Scan for the cell matching the given text and deliver its [x, y] coordinate at center. 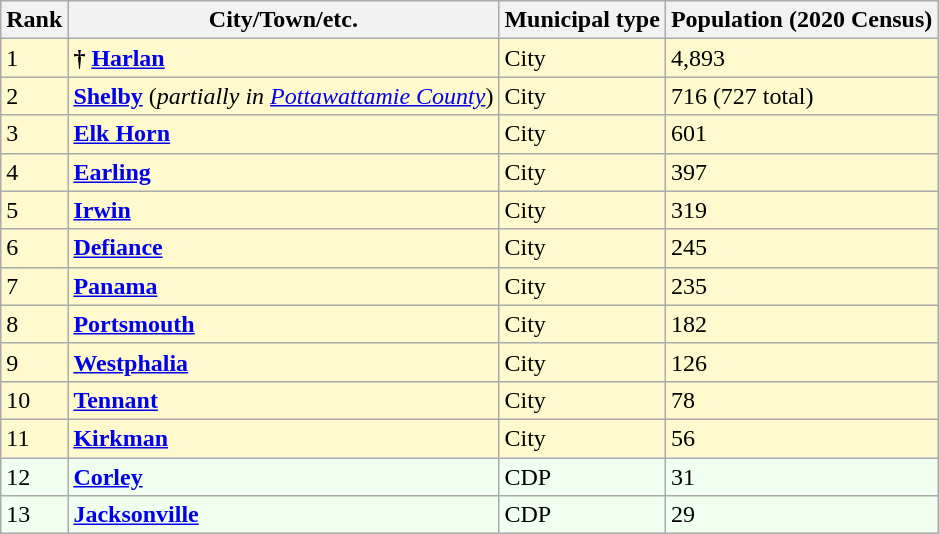
126 [801, 362]
Elk Horn [284, 134]
Kirkman [284, 438]
Rank [34, 20]
716 (727 total) [801, 96]
Municipal type [582, 20]
Earling [284, 172]
182 [801, 324]
Population (2020 Census) [801, 20]
Portsmouth [284, 324]
78 [801, 400]
1 [34, 58]
319 [801, 210]
12 [34, 477]
Corley [284, 477]
Panama [284, 286]
8 [34, 324]
City/Town/etc. [284, 20]
9 [34, 362]
7 [34, 286]
245 [801, 248]
56 [801, 438]
Irwin [284, 210]
4,893 [801, 58]
31 [801, 477]
601 [801, 134]
Westphalia [284, 362]
10 [34, 400]
† Harlan [284, 58]
29 [801, 515]
4 [34, 172]
Jacksonville [284, 515]
13 [34, 515]
11 [34, 438]
2 [34, 96]
Tennant [284, 400]
235 [801, 286]
6 [34, 248]
397 [801, 172]
5 [34, 210]
Defiance [284, 248]
3 [34, 134]
Shelby (partially in Pottawattamie County) [284, 96]
